Return (X, Y) of the center of cell containing provided text 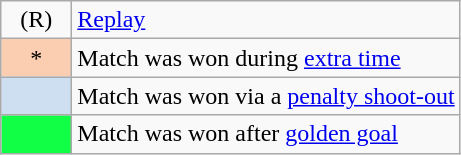
Match was won during extra time (266, 58)
Match was won via a penalty shoot-out (266, 96)
* (36, 58)
Match was won after golden goal (266, 134)
(R) (36, 20)
Replay (266, 20)
